Capture the cell that displays the provided text and extract its (x, y) central coordinate. 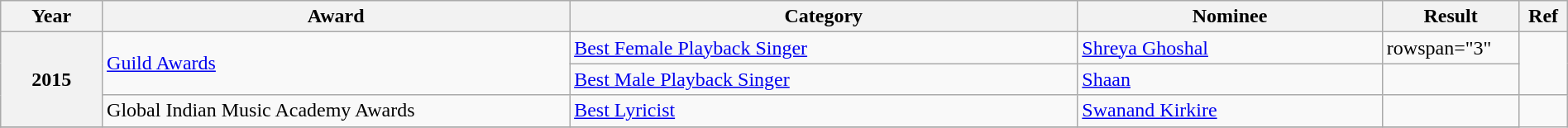
Guild Awards (336, 64)
2015 (51, 79)
Shreya Ghoshal (1230, 48)
Result (1451, 17)
Best Lyricist (824, 111)
Year (51, 17)
Nominee (1230, 17)
Swanand Kirkire (1230, 111)
rowspan="3" (1451, 48)
Ref (1543, 17)
Award (336, 17)
Category (824, 17)
Best Female Playback Singer (824, 48)
Global Indian Music Academy Awards (336, 111)
Best Male Playback Singer (824, 79)
Shaan (1230, 79)
